Detect which cell encompasses the target text, then output its [X, Y] center coordinate. 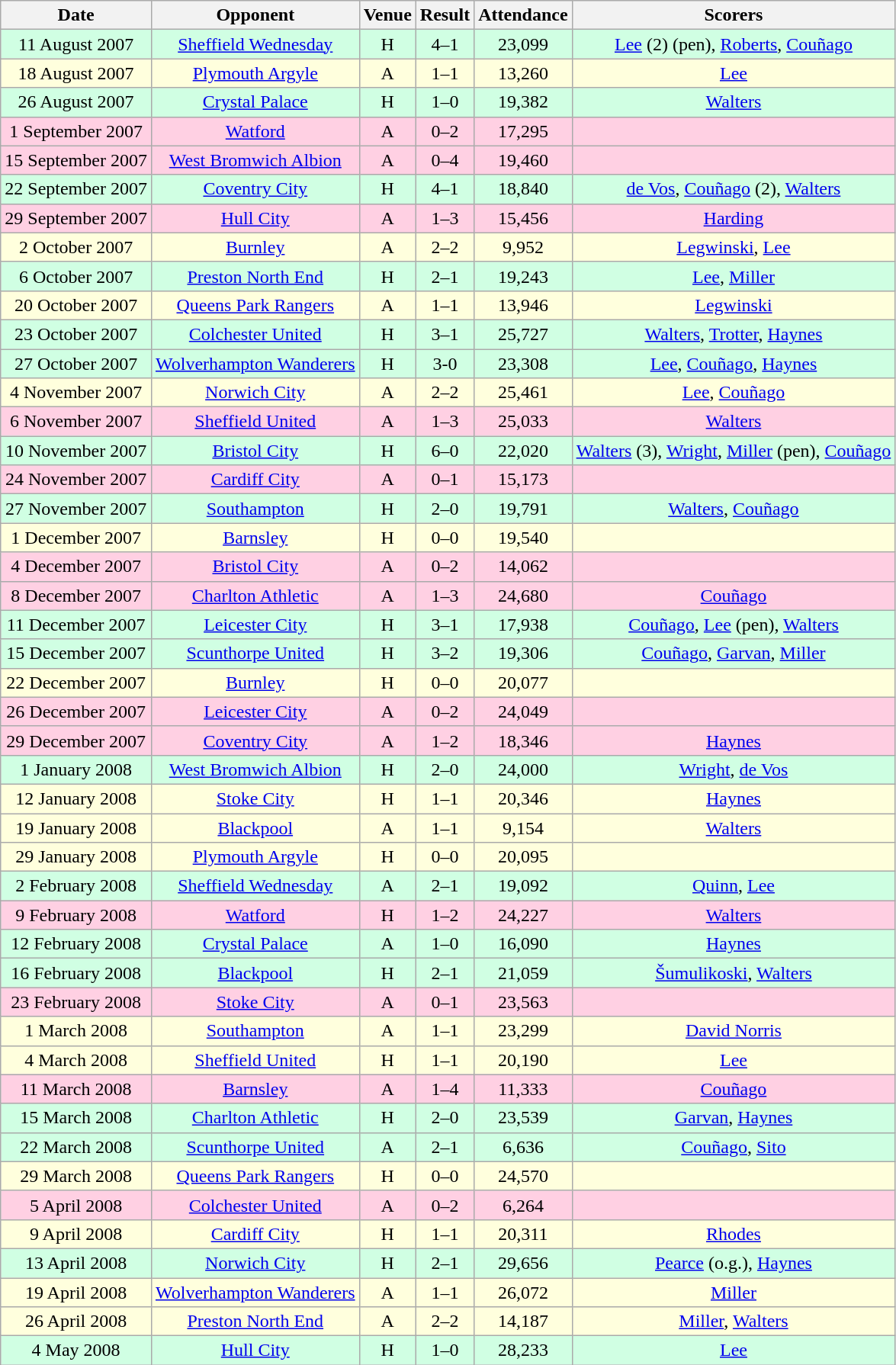
6 October 2007 [76, 276]
Couñago, Lee (pen), Walters [734, 625]
Lee, Miller [734, 276]
14,062 [523, 567]
29 December 2007 [76, 740]
23,539 [523, 1118]
1 December 2007 [76, 538]
15,173 [523, 480]
20 October 2007 [76, 305]
Miller [734, 1293]
11 March 2008 [76, 1089]
26 December 2007 [76, 711]
Legwinski, Lee [734, 247]
22 December 2007 [76, 682]
21,059 [523, 973]
Walters, Trotter, Haynes [734, 334]
Venue [387, 15]
Šumulikoski, Walters [734, 973]
Rhodes [734, 1234]
Attendance [523, 15]
19,791 [523, 509]
2 February 2008 [76, 886]
David Norris [734, 1031]
4 December 2007 [76, 567]
2 October 2007 [76, 247]
20,190 [523, 1060]
29 January 2008 [76, 857]
6–0 [445, 451]
9 April 2008 [76, 1234]
27 October 2007 [76, 364]
13,260 [523, 73]
9,154 [523, 827]
19,382 [523, 102]
1–4 [445, 1089]
19,460 [523, 160]
16 February 2008 [76, 973]
25,727 [523, 334]
26 August 2007 [76, 102]
24,227 [523, 915]
15,456 [523, 218]
Opponent [255, 15]
Couñago, Sito [734, 1147]
12 February 2008 [76, 944]
24,680 [523, 596]
26,072 [523, 1293]
11 December 2007 [76, 625]
25,033 [523, 422]
23 October 2007 [76, 334]
8 December 2007 [76, 596]
29,656 [523, 1263]
26 April 2008 [76, 1322]
11,333 [523, 1089]
Harding [734, 218]
6,264 [523, 1205]
22,020 [523, 451]
4 March 2008 [76, 1060]
17,938 [523, 625]
1 March 2008 [76, 1031]
de Vos, Couñago (2), Walters [734, 189]
Legwinski [734, 305]
19 January 2008 [76, 827]
Pearce (o.g.), Haynes [734, 1263]
6,636 [523, 1147]
23 February 2008 [76, 1002]
Result [445, 15]
29 September 2007 [76, 218]
Garvan, Haynes [734, 1118]
23,563 [523, 1002]
5 April 2008 [76, 1205]
20,346 [523, 798]
13 April 2008 [76, 1263]
1 January 2008 [76, 769]
3-0 [445, 364]
14,187 [523, 1322]
23,099 [523, 44]
25,461 [523, 393]
0–4 [445, 160]
4 November 2007 [76, 393]
Couñago, Garvan, Miller [734, 654]
17,295 [523, 131]
24 November 2007 [76, 480]
3–2 [445, 654]
Lee (2) (pen), Roberts, Couñago [734, 44]
1 September 2007 [76, 131]
11 August 2007 [76, 44]
Wright, de Vos [734, 769]
13,946 [523, 305]
9 February 2008 [76, 915]
23,299 [523, 1031]
24,000 [523, 769]
18,840 [523, 189]
18,346 [523, 740]
16,090 [523, 944]
24,049 [523, 711]
22 September 2007 [76, 189]
Walters, Couñago [734, 509]
Walters (3), Wright, Miller (pen), Couñago [734, 451]
20,095 [523, 857]
Quinn, Lee [734, 886]
15 March 2008 [76, 1118]
24,570 [523, 1176]
9,952 [523, 247]
19 April 2008 [76, 1293]
18 August 2007 [76, 73]
23,308 [523, 364]
19,540 [523, 538]
15 September 2007 [76, 160]
4 May 2008 [76, 1351]
12 January 2008 [76, 798]
20,311 [523, 1234]
Miller, Walters [734, 1322]
19,092 [523, 886]
27 November 2007 [76, 509]
20,077 [523, 682]
6 November 2007 [76, 422]
10 November 2007 [76, 451]
28,233 [523, 1351]
19,243 [523, 276]
Date [76, 15]
Scorers [734, 15]
29 March 2008 [76, 1176]
19,306 [523, 654]
Lee, Couñago [734, 393]
15 December 2007 [76, 654]
Lee, Couñago, Haynes [734, 364]
22 March 2008 [76, 1147]
